Return (x, y) of the center of cell containing provided text 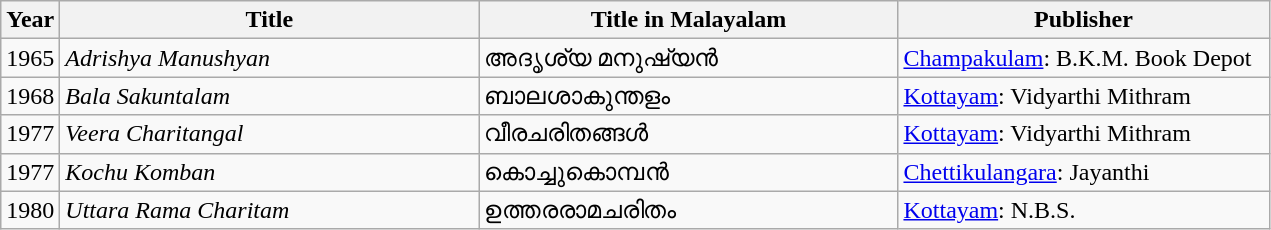
1965 (30, 58)
1968 (30, 96)
Veera Charitangal (270, 134)
വീരചരിതങ്ങൾ (688, 134)
Champakulam: B.K.M. Book Depot (1084, 58)
Chettikulangara: Jayanthi (1084, 172)
Kochu Komban (270, 172)
Bala Sakuntalam (270, 96)
Year (30, 20)
കൊച്ചുകൊമ്പൻ (688, 172)
ബാലശാകുന്തളം (688, 96)
Kottayam: N.B.S. (1084, 210)
1980 (30, 210)
ഉത്തരരാമചരിതം (688, 210)
Title in Malayalam (688, 20)
Adrishya Manushyan (270, 58)
Publisher (1084, 20)
Title (270, 20)
അദൃശ്യ മനുഷ്യൻ (688, 58)
Uttara Rama Charitam (270, 210)
